Extract the [x, y] coordinate from the center of the cell holding the provided text.  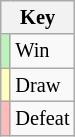
Draw [42, 85]
Win [42, 51]
Key [38, 17]
Defeat [42, 118]
